Output the (X, Y) coordinate of the center of the cell containing the given text.  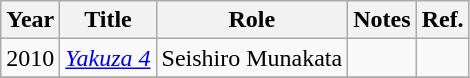
Year (30, 20)
Title (108, 20)
Ref. (442, 20)
Seishiro Munakata (252, 58)
2010 (30, 58)
Yakuza 4 (108, 58)
Role (252, 20)
Notes (382, 20)
